Return [x, y] of the center of cell containing provided text 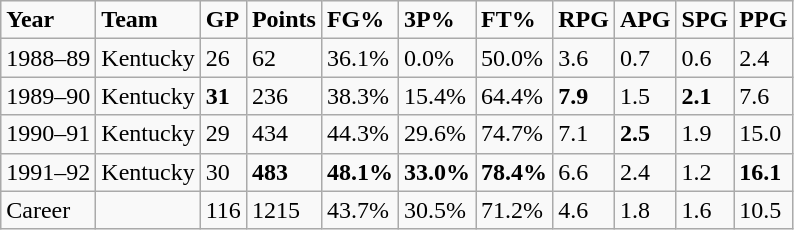
PPG [764, 20]
48.1% [360, 172]
SPG [705, 20]
434 [284, 134]
64.4% [514, 96]
30 [223, 172]
30.5% [436, 210]
74.7% [514, 134]
7.9 [584, 96]
0.7 [645, 58]
FG% [360, 20]
33.0% [436, 172]
6.6 [584, 172]
Points [284, 20]
Year [48, 20]
483 [284, 172]
Career [48, 210]
16.1 [764, 172]
1.9 [705, 134]
26 [223, 58]
1.5 [645, 96]
78.4% [514, 172]
44.3% [360, 134]
71.2% [514, 210]
GP [223, 20]
43.7% [360, 210]
3.6 [584, 58]
APG [645, 20]
10.5 [764, 210]
29.6% [436, 134]
1991–92 [48, 172]
1988–89 [48, 58]
62 [284, 58]
4.6 [584, 210]
7.6 [764, 96]
0.6 [705, 58]
1.6 [705, 210]
15.4% [436, 96]
1989–90 [48, 96]
31 [223, 96]
38.3% [360, 96]
15.0 [764, 134]
29 [223, 134]
116 [223, 210]
3P% [436, 20]
2.5 [645, 134]
1215 [284, 210]
236 [284, 96]
50.0% [514, 58]
0.0% [436, 58]
1990–91 [48, 134]
2.1 [705, 96]
1.8 [645, 210]
RPG [584, 20]
1.2 [705, 172]
Team [148, 20]
FT% [514, 20]
7.1 [584, 134]
36.1% [360, 58]
